From the cell containing the given text, extract its center point as (X, Y) coordinate. 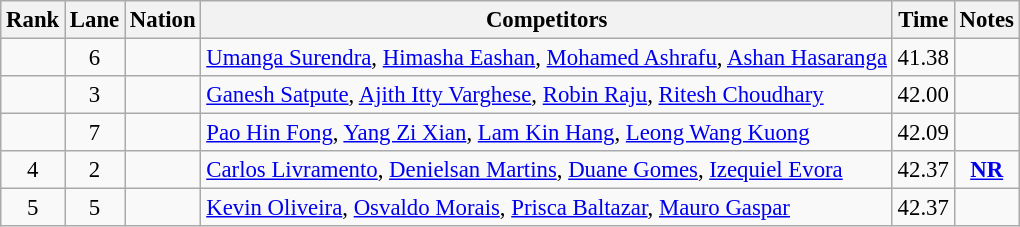
41.38 (923, 58)
Time (923, 20)
2 (95, 170)
7 (95, 133)
3 (95, 95)
Rank (33, 20)
42.00 (923, 95)
Kevin Oliveira, Osvaldo Morais, Prisca Baltazar, Mauro Gaspar (546, 208)
Ganesh Satpute, Ajith Itty Varghese, Robin Raju, Ritesh Choudhary (546, 95)
NR (986, 170)
6 (95, 58)
Carlos Livramento, Denielsan Martins, Duane Gomes, Izequiel Evora (546, 170)
4 (33, 170)
Nation (163, 20)
Competitors (546, 20)
Lane (95, 20)
Notes (986, 20)
Pao Hin Fong, Yang Zi Xian, Lam Kin Hang, Leong Wang Kuong (546, 133)
Umanga Surendra, Himasha Eashan, Mohamed Ashrafu, Ashan Hasaranga (546, 58)
42.09 (923, 133)
